Locate the cell with the specified text and output its [x, y] center coordinate. 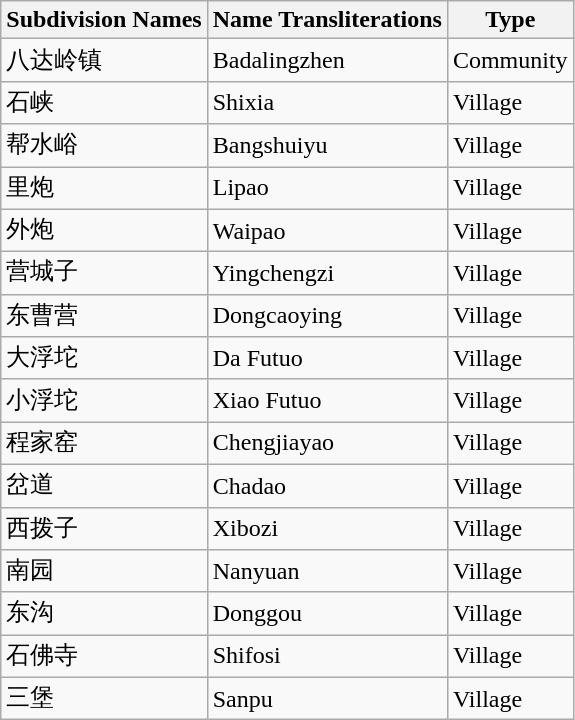
Chadao [327, 486]
Community [510, 60]
Xiao Futuo [327, 400]
Shixia [327, 102]
营城子 [104, 274]
Type [510, 20]
Waipao [327, 230]
Yingchengzi [327, 274]
Shifosi [327, 656]
南园 [104, 572]
Da Futuo [327, 358]
小浮坨 [104, 400]
Chengjiayao [327, 444]
Dongcaoying [327, 316]
Nanyuan [327, 572]
帮水峪 [104, 146]
西拨子 [104, 528]
Badalingzhen [327, 60]
三堡 [104, 698]
Bangshuiyu [327, 146]
外炮 [104, 230]
Lipao [327, 188]
东沟 [104, 614]
Xibozi [327, 528]
岔道 [104, 486]
石佛寺 [104, 656]
石峡 [104, 102]
Sanpu [327, 698]
Donggou [327, 614]
大浮坨 [104, 358]
Name Transliterations [327, 20]
东曹营 [104, 316]
Subdivision Names [104, 20]
八达岭镇 [104, 60]
程家窑 [104, 444]
里炮 [104, 188]
